Locate the cell with the specified text and output its [X, Y] center coordinate. 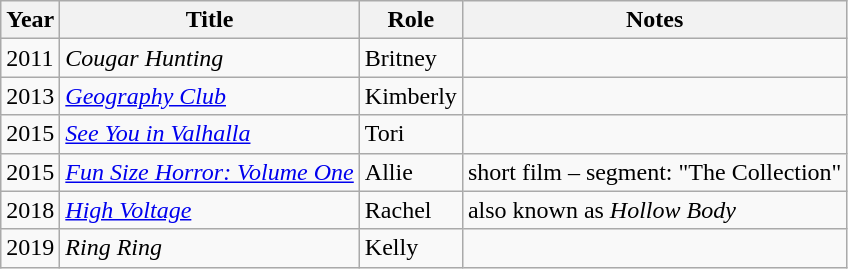
Rachel [410, 210]
short film – segment: "The Collection" [654, 172]
Geography Club [210, 96]
2013 [30, 96]
Notes [654, 20]
Ring Ring [210, 248]
High Voltage [210, 210]
Allie [410, 172]
Kimberly [410, 96]
Tori [410, 134]
Cougar Hunting [210, 58]
Fun Size Horror: Volume One [210, 172]
2019 [30, 248]
Role [410, 20]
See You in Valhalla [210, 134]
Year [30, 20]
2011 [30, 58]
2018 [30, 210]
Britney [410, 58]
Title [210, 20]
Kelly [410, 248]
also known as Hollow Body [654, 210]
